Determine the [X, Y] coordinate at the center of the cell enclosing the given text.  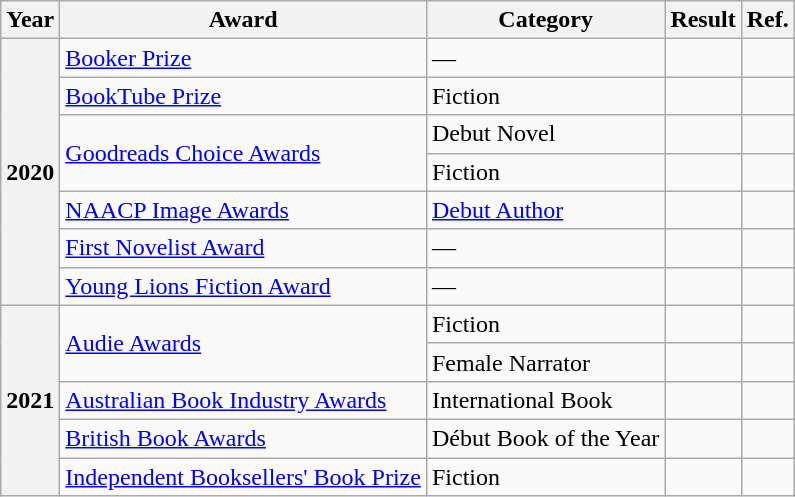
Debut Novel [545, 134]
Audie Awards [244, 343]
2020 [30, 172]
Booker Prize [244, 58]
Début Book of the Year [545, 438]
NAACP Image Awards [244, 210]
Ref. [768, 20]
Debut Author [545, 210]
Young Lions Fiction Award [244, 286]
First Novelist Award [244, 248]
Independent Booksellers' Book Prize [244, 477]
International Book [545, 400]
Result [703, 20]
Australian Book Industry Awards [244, 400]
Category [545, 20]
2021 [30, 400]
Goodreads Choice Awards [244, 153]
BookTube Prize [244, 96]
Female Narrator [545, 362]
Award [244, 20]
British Book Awards [244, 438]
Year [30, 20]
